Find where the given text appears and provide that cell's center as (X, Y) coordinate. 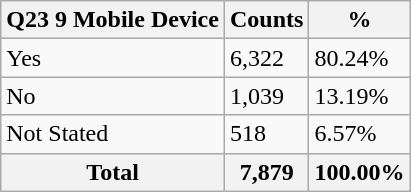
Not Stated (113, 134)
Yes (113, 58)
13.19% (360, 96)
80.24% (360, 58)
7,879 (266, 172)
100.00% (360, 172)
Counts (266, 20)
% (360, 20)
518 (266, 134)
1,039 (266, 96)
Q23 9 Mobile Device (113, 20)
No (113, 96)
6.57% (360, 134)
6,322 (266, 58)
Total (113, 172)
